Search for the cell housing the specified text and yield its [x, y] center coordinate. 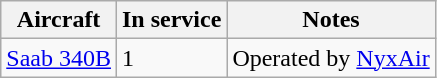
Saab 340B [59, 58]
Operated by NyxAir [331, 58]
In service [171, 20]
Aircraft [59, 20]
1 [171, 58]
Notes [331, 20]
